Output the [X, Y] coordinate of the center of the cell containing the given text.  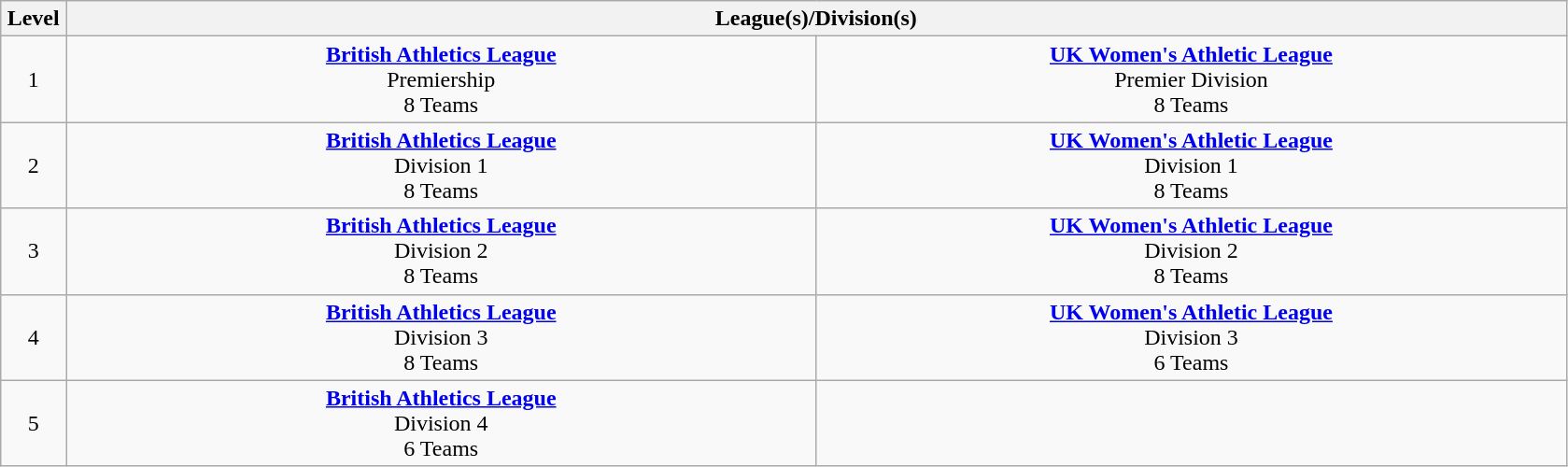
4 [34, 337]
UK Women's Athletic League Division 3 6 Teams [1192, 337]
UK Women's Athletic League Premier Division 8 Teams [1192, 79]
5 [34, 423]
British Athletics League Premiership 8 Teams [441, 79]
British Athletics League Division 2 8 Teams [441, 251]
3 [34, 251]
UK Women's Athletic League Division 2 8 Teams [1192, 251]
2 [34, 165]
British Athletics League Division 1 8 Teams [441, 165]
British Athletics League Division 4 6 Teams [441, 423]
UK Women's Athletic League Division 1 8 Teams [1192, 165]
British Athletics League Division 3 8 Teams [441, 337]
League(s)/Division(s) [816, 19]
Level [34, 19]
1 [34, 79]
